Pinpoint the cell where the given text exists, returning its (x, y) midpoint coordinate. 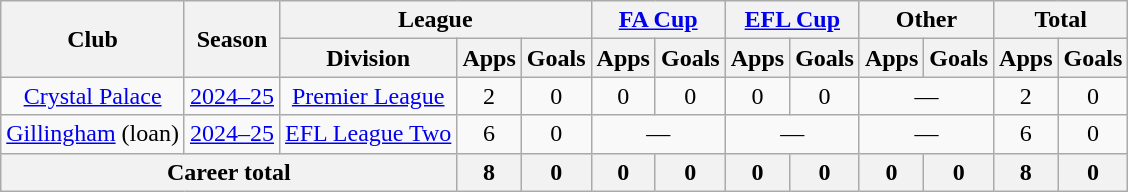
FA Cup (658, 20)
Club (93, 39)
Premier League (368, 96)
Season (232, 39)
Other (926, 20)
Gillingham (loan) (93, 134)
Total (1061, 20)
League (436, 20)
Career total (229, 172)
EFL League Two (368, 134)
Division (368, 58)
Crystal Palace (93, 96)
EFL Cup (792, 20)
